Locate the cell with the specified text and output its [x, y] center coordinate. 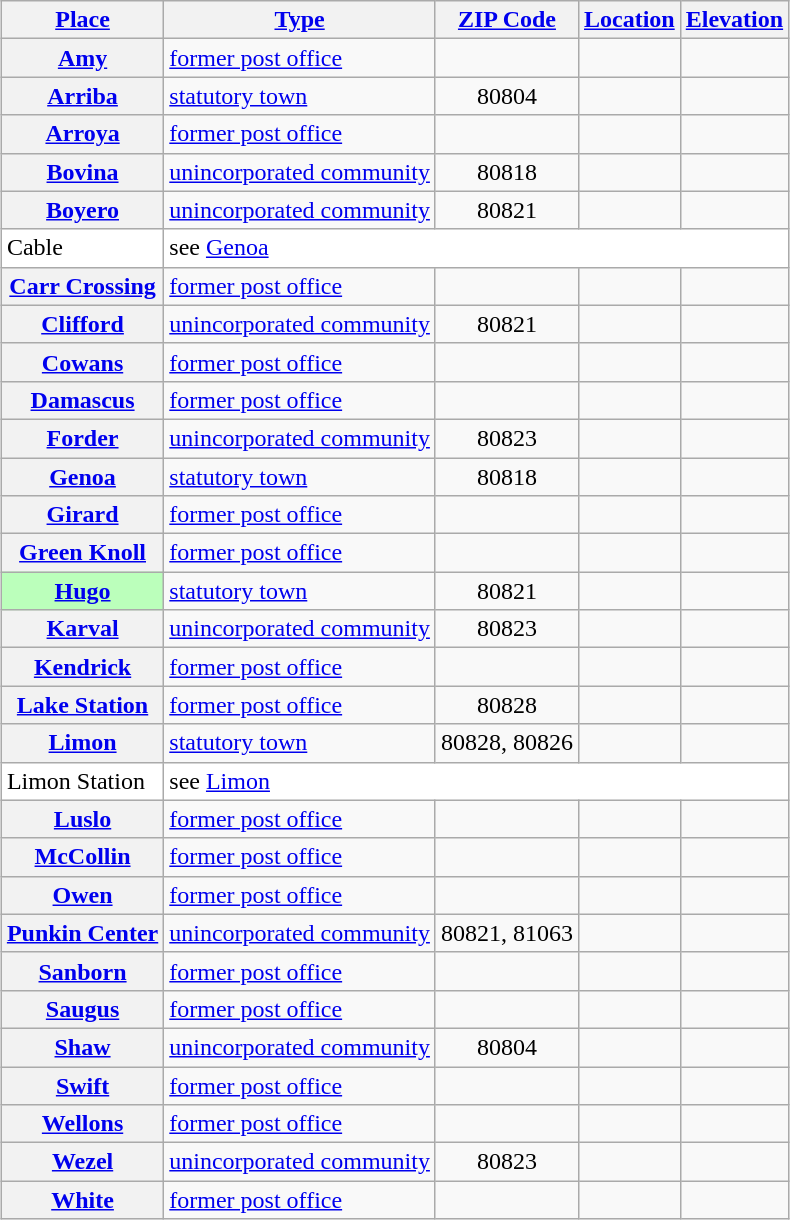
Elevation [734, 20]
Boyero [82, 210]
Bovina [82, 172]
Green Knoll [82, 553]
Wezel [82, 1162]
80821, 81063 [506, 933]
Wellons [82, 1124]
Owen [82, 895]
Limon Station [82, 781]
Kendrick [82, 667]
Lake Station [82, 705]
Damascus [82, 400]
Place [82, 20]
80828 [506, 705]
Cable [82, 248]
Saugus [82, 1009]
Limon [82, 743]
Location [629, 20]
see Limon [476, 781]
Arriba [82, 96]
Girard [82, 515]
Shaw [82, 1047]
Forder [82, 438]
Genoa [82, 477]
Karval [82, 629]
Clifford [82, 324]
Cowans [82, 362]
Hugo [82, 591]
Luslo [82, 819]
ZIP Code [506, 20]
Sanborn [82, 971]
Punkin Center [82, 933]
Type [300, 20]
Carr Crossing [82, 286]
Arroya [82, 134]
Swift [82, 1085]
McCollin [82, 857]
Amy [82, 58]
80828, 80826 [506, 743]
see Genoa [476, 248]
White [82, 1200]
